Provide the [X, Y] coordinate of the cell's center where the given text is located.  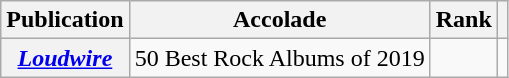
Accolade [280, 20]
Rank [464, 20]
50 Best Rock Albums of 2019 [280, 58]
Loudwire [65, 58]
Publication [65, 20]
